Locate the cell with the specified text and output its [X, Y] center coordinate. 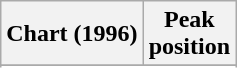
Peakposition [189, 34]
Chart (1996) [72, 34]
